Capture the cell that displays the provided text and extract its [X, Y] central coordinate. 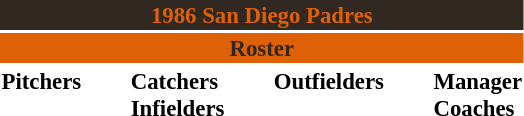
1986 San Diego Padres [262, 15]
Roster [262, 48]
